From the cell containing the given text, extract its center point as [x, y] coordinate. 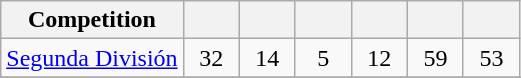
59 [435, 58]
32 [211, 58]
12 [379, 58]
14 [267, 58]
53 [491, 58]
5 [323, 58]
Segunda División [92, 58]
Competition [92, 20]
